Search for the cell housing the specified text and yield its [x, y] center coordinate. 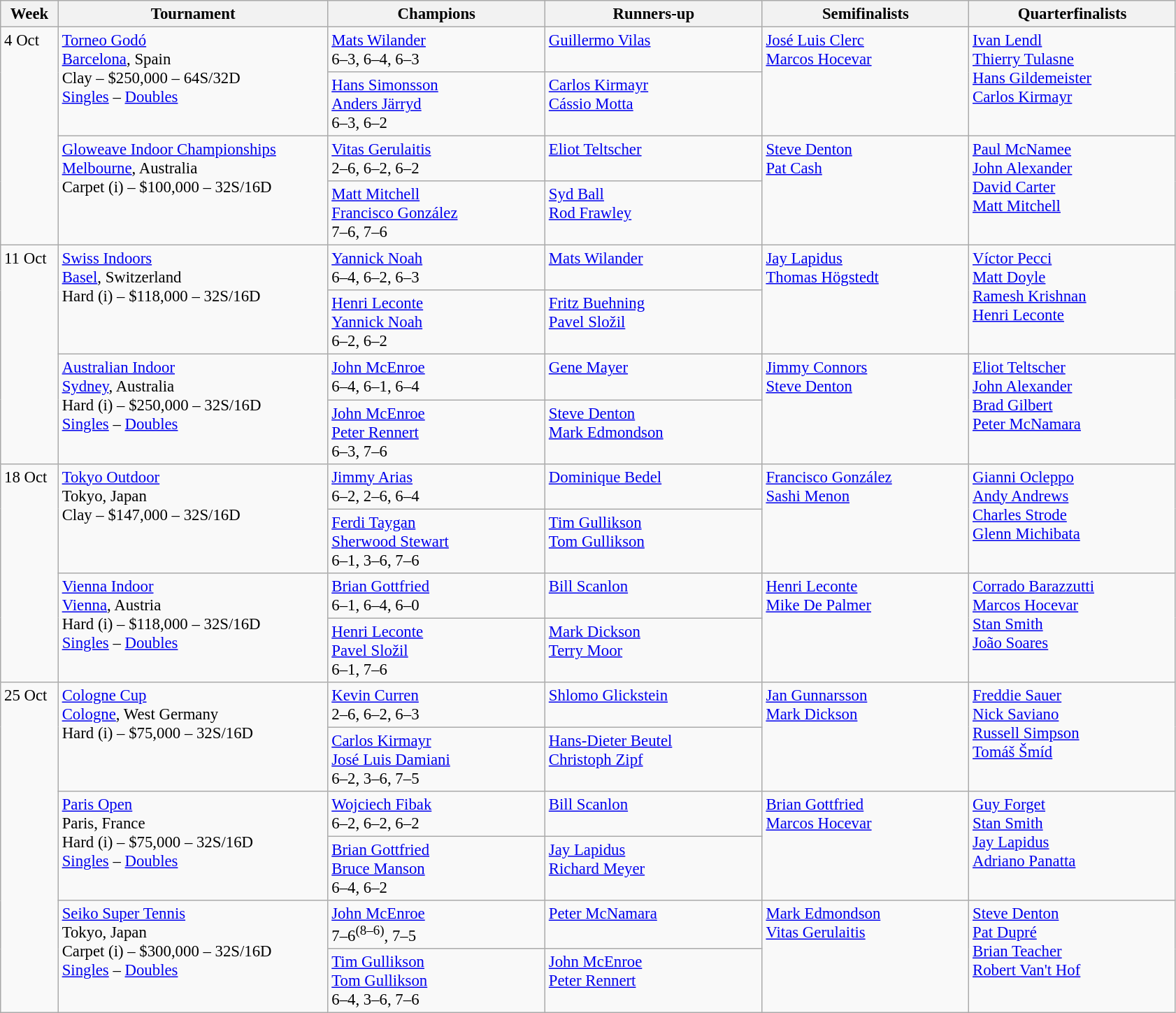
Gene Mayer [654, 378]
Peter McNamara [654, 924]
Jay Lapidus Richard Meyer [654, 868]
Gianni Ocleppo Andy Andrews Charles Strode Glenn Michibata [1073, 518]
Hans Simonsson Anders Järryd 6–3, 6–2 [436, 104]
Semifinalists [866, 14]
Australian Indoor Sydney, Australia Hard (i) – $250,000 – 32S/16D Singles – Doubles [193, 409]
Gloweave Indoor Championships Melbourne, Australia Carpet (i) – $100,000 – 32S/16D [193, 191]
Guillermo Vilas [654, 50]
Brian Gottfried Bruce Manson 6–4, 6–2 [436, 868]
John McEnroe 7–6(8–6), 7–5 [436, 924]
Tournament [193, 14]
Steve Denton Pat Cash [866, 191]
Vitas Gerulaitis 2–6, 6–2, 6–2 [436, 159]
Vienna Indoor Vienna, Austria Hard (i) – $118,000 – 32S/16D Singles – Doubles [193, 627]
Dominique Bedel [654, 487]
John McEnroe Peter Rennert [654, 981]
John McEnroe Peter Rennert 6–3, 7–6 [436, 432]
Runners-up [654, 14]
Mark Dickson Terry Moor [654, 650]
Paul McNamee John Alexander David Carter Matt Mitchell [1073, 191]
Yannick Noah 6–4, 6–2, 6–3 [436, 268]
Corrado Barazzutti Marcos Hocevar Stan Smith João Soares [1073, 627]
Mats Wilander 6–3, 6–4, 6–3 [436, 50]
Brian Gottfried Marcos Hocevar [866, 846]
José Luis Clerc Marcos Hocevar [866, 82]
Seiko Super Tennis Tokyo, Japan Carpet (i) – $300,000 – 32S/16D Singles – Doubles [193, 956]
Brian Gottfried 6–1, 6–4, 6–0 [436, 596]
Steve Denton Pat Dupré Brian Teacher Robert Van't Hof [1073, 956]
Guy Forget Stan Smith Jay Lapidus Adriano Panatta [1073, 846]
Francisco González Sashi Menon [866, 518]
Torneo Godó Barcelona, Spain Clay – $250,000 – 64S/32D Singles – Doubles [193, 82]
Jay Lapidus Thomas Högstedt [866, 300]
Henri Leconte Mike De Palmer [866, 627]
Week [29, 14]
Steve Denton Mark Edmondson [654, 432]
Freddie Sauer Nick Saviano Russell Simpson Tomáš Šmíd [1073, 737]
Carlos Kirmayr José Luis Damiani 6–2, 3–6, 7–5 [436, 759]
11 Oct [29, 354]
John McEnroe 6–4, 6–1, 6–4 [436, 378]
Champions [436, 14]
Mats Wilander [654, 268]
Syd Ball Rod Frawley [654, 213]
Jimmy Arias 6–2, 2–6, 6–4 [436, 487]
Jan Gunnarsson Mark Dickson [866, 737]
Hans-Dieter Beutel Christoph Zipf [654, 759]
Matt Mitchell Francisco González 7–6, 7–6 [436, 213]
Eliot Teltscher [654, 159]
Ivan Lendl Thierry Tulasne Hans Gildemeister Carlos Kirmayr [1073, 82]
Tokyo Outdoor Tokyo, Japan Clay – $147,000 – 32S/16D [193, 518]
18 Oct [29, 573]
Eliot Teltscher John Alexander Brad Gilbert Peter McNamara [1073, 409]
Mark Edmondson Vitas Gerulaitis [866, 956]
Swiss IndoorsBasel, Switzerland Hard (i) – $118,000 – 32S/16D [193, 300]
Tim Gullikson Tom Gullikson 6–4, 3–6, 7–6 [436, 981]
Quarterfinalists [1073, 14]
Henri Leconte Yannick Noah 6–2, 6–2 [436, 323]
4 Oct [29, 136]
Tim Gullikson Tom Gullikson [654, 541]
25 Oct [29, 847]
Shlomo Glickstein [654, 705]
Carlos Kirmayr Cássio Motta [654, 104]
Henri Leconte Pavel Složil 6–1, 7–6 [436, 650]
Cologne Cup Cologne, West Germany Hard (i) – $75,000 – 32S/16D [193, 737]
Ferdi Taygan Sherwood Stewart 6–1, 3–6, 7–6 [436, 541]
Jimmy Connors Steve Denton [866, 409]
Paris Open Paris, France Hard (i) – $75,000 – 32S/16D Singles – Doubles [193, 846]
Kevin Curren 2–6, 6–2, 6–3 [436, 705]
Wojciech Fibak 6–2, 6–2, 6–2 [436, 814]
Fritz Buehning Pavel Složil [654, 323]
Víctor Pecci Matt Doyle Ramesh Krishnan Henri Leconte [1073, 300]
